Identify which cell holds the provided text, then report its [x, y] central coordinate. 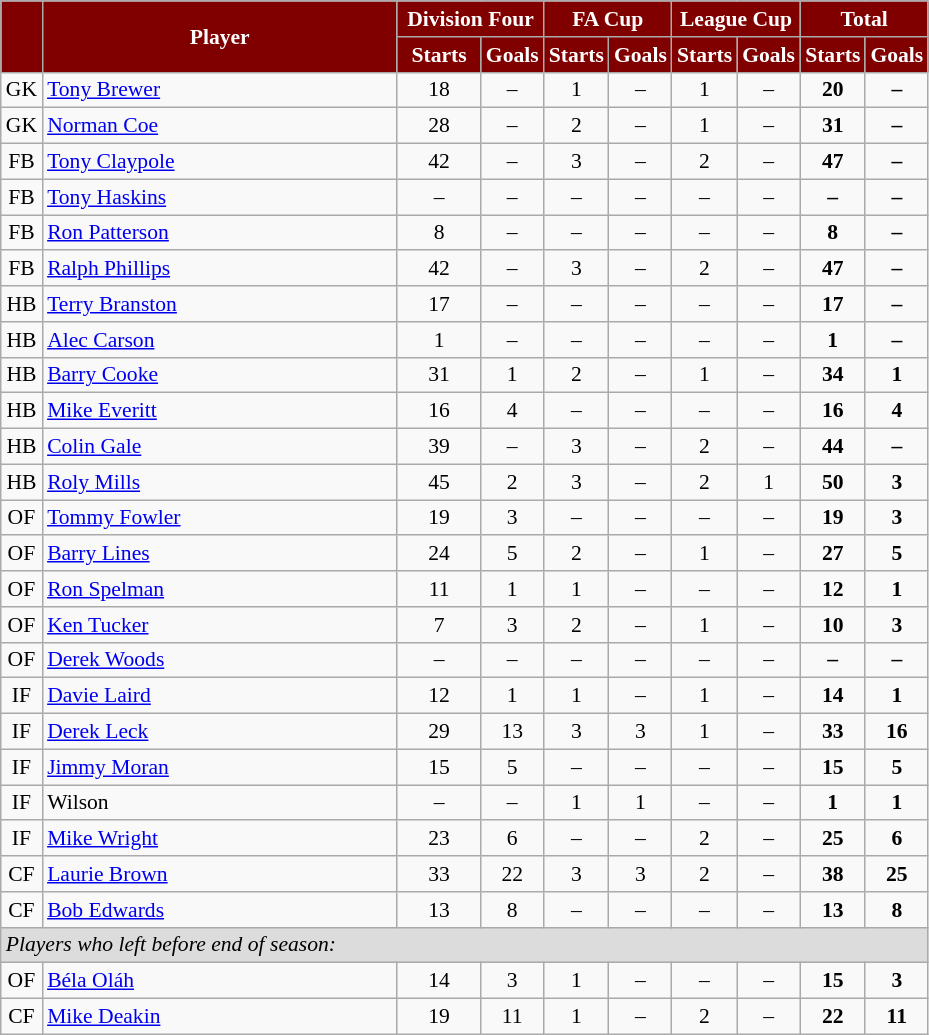
20 [832, 90]
Mike Wright [220, 839]
27 [832, 554]
23 [438, 839]
Davie Laird [220, 696]
Colin Gale [220, 447]
Béla Oláh [220, 981]
Tommy Fowler [220, 518]
44 [832, 447]
50 [832, 482]
Terry Branston [220, 304]
Division Four [470, 19]
Laurie Brown [220, 874]
Ron Patterson [220, 233]
FA Cup [608, 19]
10 [832, 625]
League Cup [736, 19]
Mike Everitt [220, 411]
Bob Edwards [220, 910]
Roly Mills [220, 482]
18 [438, 90]
28 [438, 126]
Barry Lines [220, 554]
29 [438, 732]
Tony Brewer [220, 90]
34 [832, 375]
Total [864, 19]
Tony Haskins [220, 197]
Norman Coe [220, 126]
45 [438, 482]
Jimmy Moran [220, 767]
Player [220, 36]
Wilson [220, 803]
Ron Spelman [220, 589]
Barry Cooke [220, 375]
Mike Deakin [220, 1017]
39 [438, 447]
Ralph Phillips [220, 269]
Derek Woods [220, 660]
7 [438, 625]
Alec Carson [220, 340]
Derek Leck [220, 732]
Ken Tucker [220, 625]
Players who left before end of season: [465, 945]
Tony Claypole [220, 162]
24 [438, 554]
38 [832, 874]
